For the text-containing cell, return its midpoint in [X, Y] coordinate format. 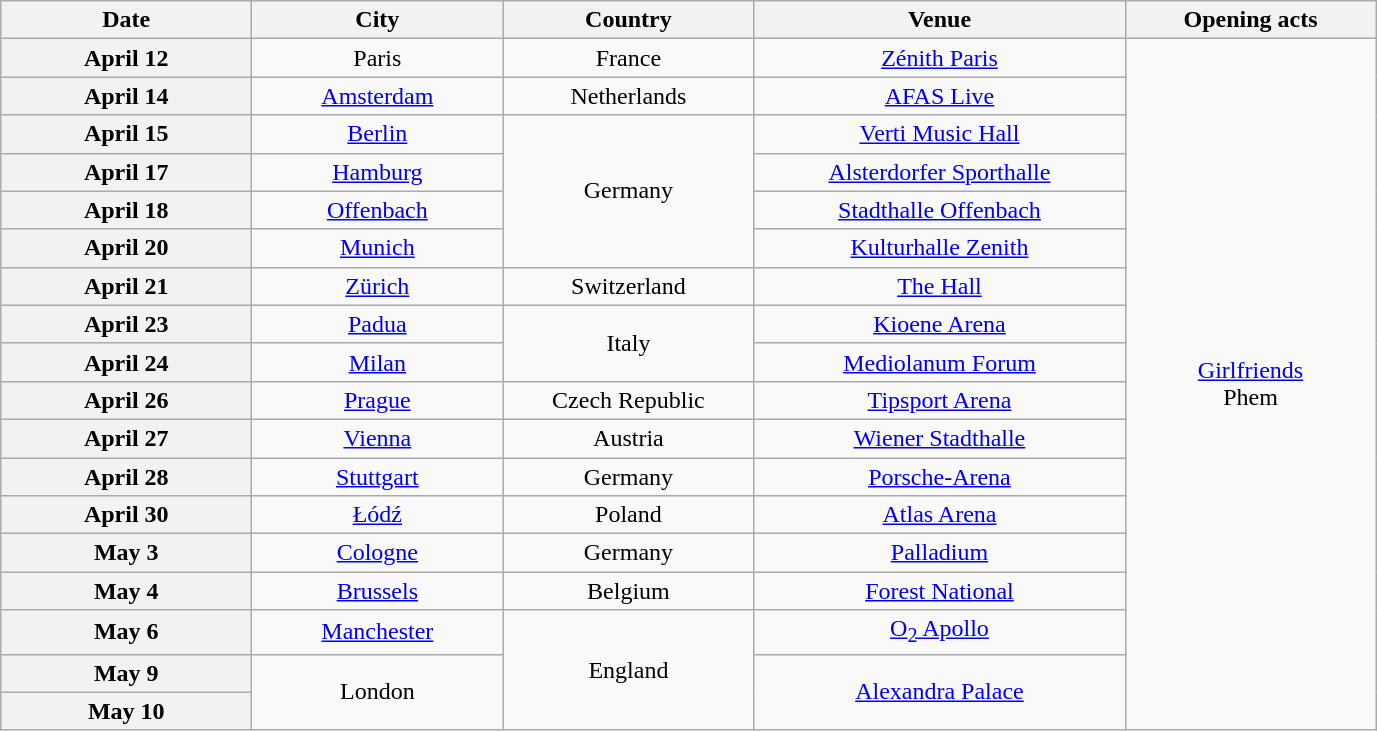
Forest National [940, 591]
April 21 [126, 286]
England [628, 670]
Łódź [378, 515]
AFAS Live [940, 96]
April 23 [126, 324]
Amsterdam [378, 96]
City [378, 20]
Stadthalle Offenbach [940, 210]
Offenbach [378, 210]
Venue [940, 20]
Alexandra Palace [940, 692]
Atlas Arena [940, 515]
Berlin [378, 134]
April 12 [126, 58]
Milan [378, 362]
April 26 [126, 400]
April 20 [126, 248]
London [378, 692]
April 18 [126, 210]
Country [628, 20]
April 28 [126, 477]
Porsche-Arena [940, 477]
Switzerland [628, 286]
Prague [378, 400]
Wiener Stadthalle [940, 438]
Opening acts [1250, 20]
Netherlands [628, 96]
May 3 [126, 553]
May 4 [126, 591]
The Hall [940, 286]
Stuttgart [378, 477]
Padua [378, 324]
Manchester [378, 632]
May 9 [126, 673]
Date [126, 20]
Munich [378, 248]
Hamburg [378, 172]
Italy [628, 343]
April 30 [126, 515]
Belgium [628, 591]
Zürich [378, 286]
Palladium [940, 553]
Alsterdorfer Sporthalle [940, 172]
O2 Apollo [940, 632]
April 15 [126, 134]
April 27 [126, 438]
Brussels [378, 591]
Kioene Arena [940, 324]
May 6 [126, 632]
Austria [628, 438]
Czech Republic [628, 400]
France [628, 58]
Verti Music Hall [940, 134]
Kulturhalle Zenith [940, 248]
Paris [378, 58]
May 10 [126, 711]
April 24 [126, 362]
Zénith Paris [940, 58]
Cologne [378, 553]
Girlfriends Phem [1250, 384]
Mediolanum Forum [940, 362]
Vienna [378, 438]
April 17 [126, 172]
April 14 [126, 96]
Tipsport Arena [940, 400]
Poland [628, 515]
